For the text-containing cell, return its midpoint in [X, Y] coordinate format. 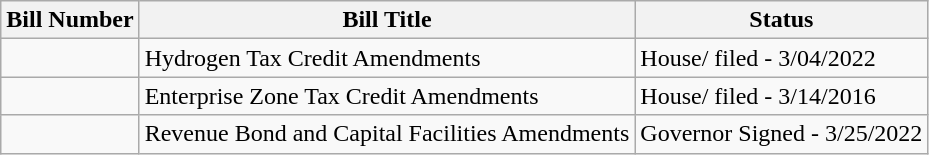
Hydrogen Tax Credit Amendments [387, 58]
House/ filed - 3/14/2016 [782, 96]
Revenue Bond and Capital Facilities Amendments [387, 134]
Bill Title [387, 20]
Enterprise Zone Tax Credit Amendments [387, 96]
Bill Number [70, 20]
Governor Signed - 3/25/2022 [782, 134]
House/ filed - 3/04/2022 [782, 58]
Status [782, 20]
